Return (x, y) of the center of cell containing provided text 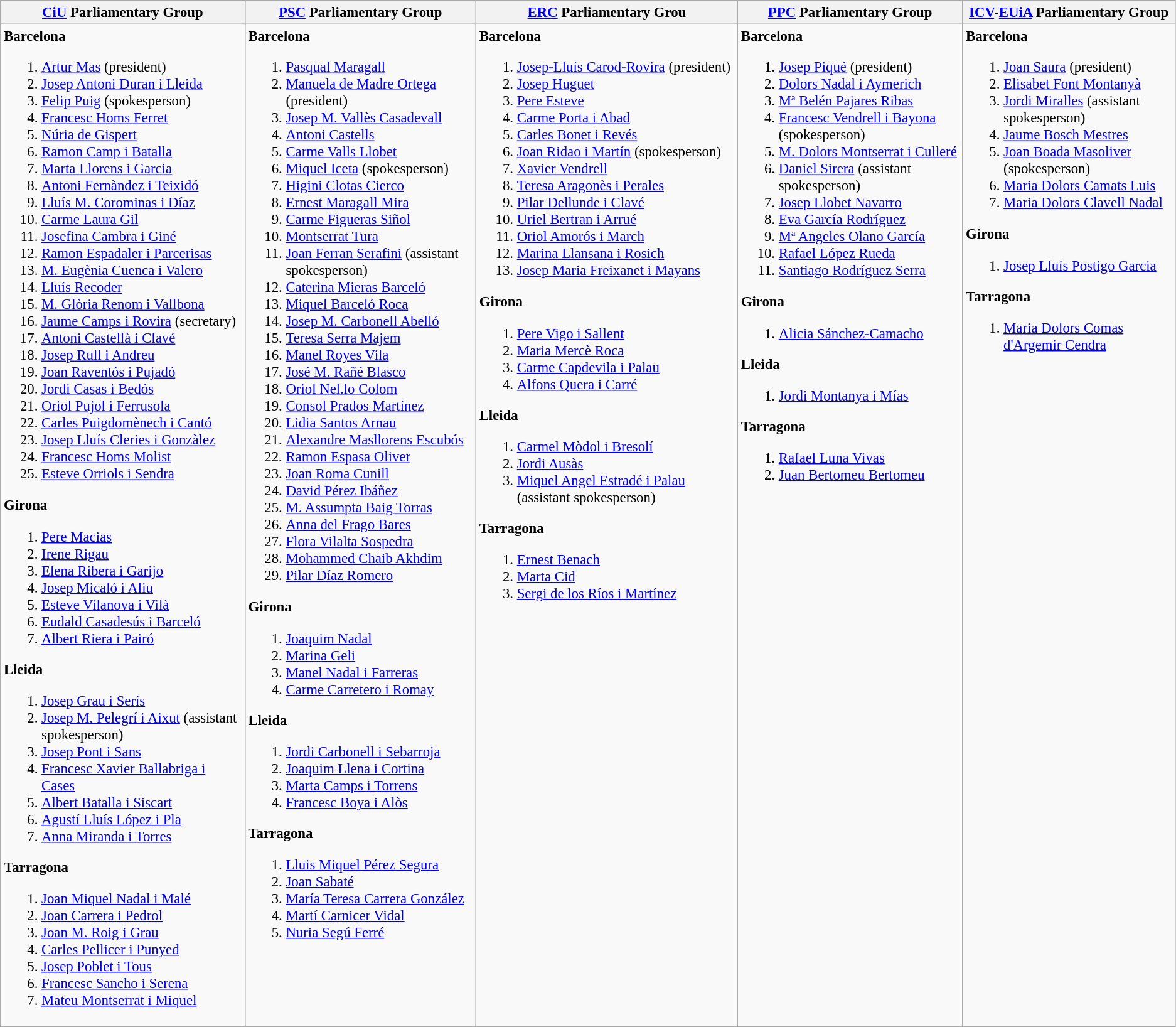
PSC Parliamentary Group (360, 13)
CiU Parliamentary Group (123, 13)
ERC Parliamentary Grou (606, 13)
ICV-EUiA Parliamentary Group (1069, 13)
PPC Parliamentary Group (850, 13)
